Determine the (x, y) coordinate at the center of the cell enclosing the given text.  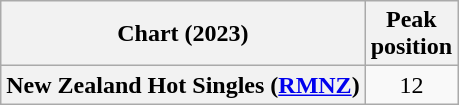
12 (411, 85)
Chart (2023) (183, 34)
Peakposition (411, 34)
New Zealand Hot Singles (RMNZ) (183, 85)
